Locate the cell with the specified text and output its [x, y] center coordinate. 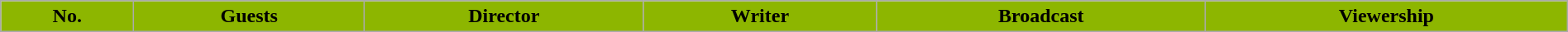
Guests [250, 16]
Writer [760, 16]
Viewership [1387, 16]
Director [504, 16]
Broadcast [1041, 16]
No. [68, 16]
